Search for the cell housing the specified text and yield its [x, y] center coordinate. 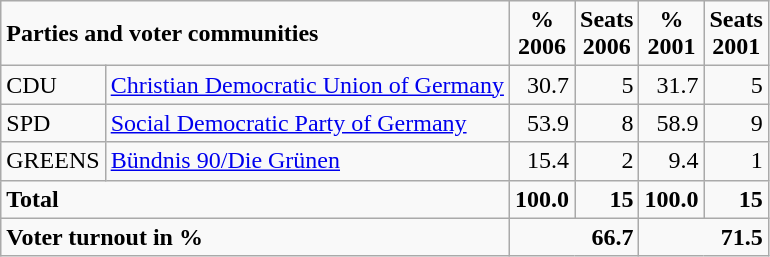
Parties and voter communities [256, 34]
CDU [53, 85]
58.9 [672, 123]
Total [256, 199]
15.4 [542, 161]
53.9 [542, 123]
8 [607, 123]
9 [736, 123]
%2006 [542, 34]
%2001 [672, 34]
Voter turnout in % [256, 237]
9.4 [672, 161]
71.5 [704, 237]
Seats2006 [607, 34]
30.7 [542, 85]
66.7 [574, 237]
GREENS [53, 161]
2 [607, 161]
Bündnis 90/Die Grünen [307, 161]
31.7 [672, 85]
Seats2001 [736, 34]
Christian Democratic Union of Germany [307, 85]
Social Democratic Party of Germany [307, 123]
SPD [53, 123]
1 [736, 161]
